Find where the given text appears and provide that cell's center as [x, y] coordinate. 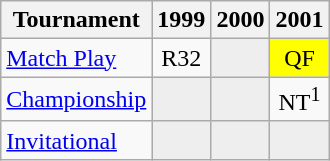
R32 [182, 58]
2000 [240, 20]
NT1 [300, 100]
Invitational [76, 140]
1999 [182, 20]
Match Play [76, 58]
QF [300, 58]
Tournament [76, 20]
Championship [76, 100]
2001 [300, 20]
